Pinpoint the cell where the given text exists, returning its (x, y) midpoint coordinate. 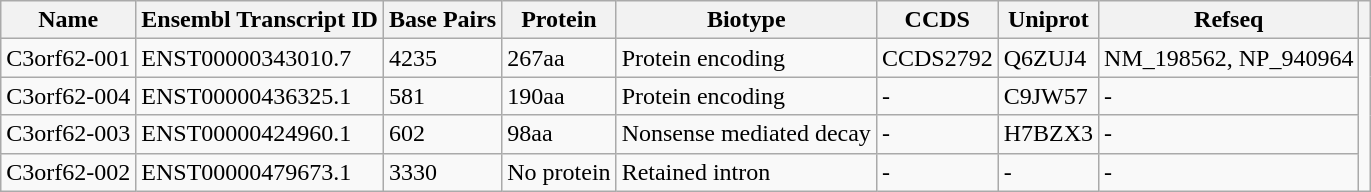
CCDS2792 (937, 58)
ENST00000436325.1 (260, 96)
Base Pairs (442, 20)
Refseq (1229, 20)
267aa (559, 58)
190aa (559, 96)
NM_198562, NP_940964 (1229, 58)
98aa (559, 134)
Protein (559, 20)
No protein (559, 172)
Nonsense mediated decay (746, 134)
602 (442, 134)
4235 (442, 58)
3330 (442, 172)
H7BZX3 (1048, 134)
Retained intron (746, 172)
C3orf62-001 (68, 58)
Name (68, 20)
Uniprot (1048, 20)
ENST00000343010.7 (260, 58)
ENST00000424960.1 (260, 134)
C9JW57 (1048, 96)
C3orf62-002 (68, 172)
Biotype (746, 20)
Q6ZUJ4 (1048, 58)
Ensembl Transcript ID (260, 20)
C3orf62-003 (68, 134)
CCDS (937, 20)
C3orf62-004 (68, 96)
ENST00000479673.1 (260, 172)
581 (442, 96)
